Pinpoint the cell where the given text exists, returning its (X, Y) midpoint coordinate. 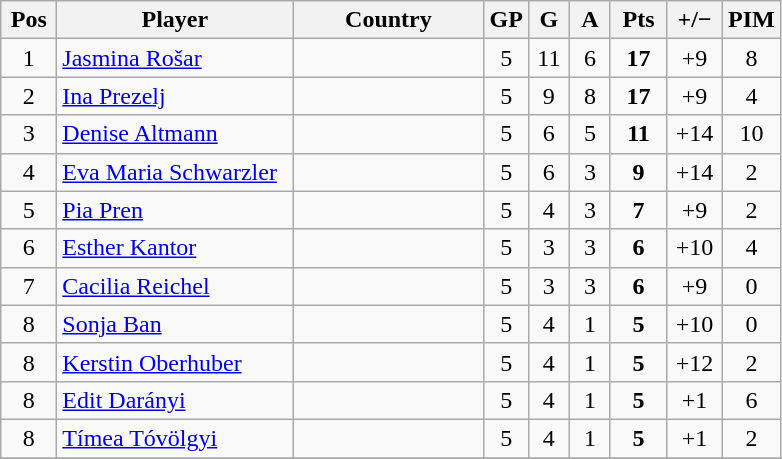
GP (506, 20)
10 (752, 134)
Country (388, 20)
Denise Altmann (175, 134)
Pts (638, 20)
Jasmina Rošar (175, 58)
Esther Kantor (175, 248)
Kerstin Oberhuber (175, 362)
Player (175, 20)
Eva Maria Schwarzler (175, 172)
Pos (29, 20)
A (590, 20)
Ina Prezelj (175, 96)
G (548, 20)
PIM (752, 20)
Pia Pren (175, 210)
Edit Darányi (175, 400)
Cacilia Reichel (175, 286)
Sonja Ban (175, 324)
Tímea Tóvölgyi (175, 438)
+/− (695, 20)
+12 (695, 362)
